Capture the cell that displays the provided text and extract its [X, Y] central coordinate. 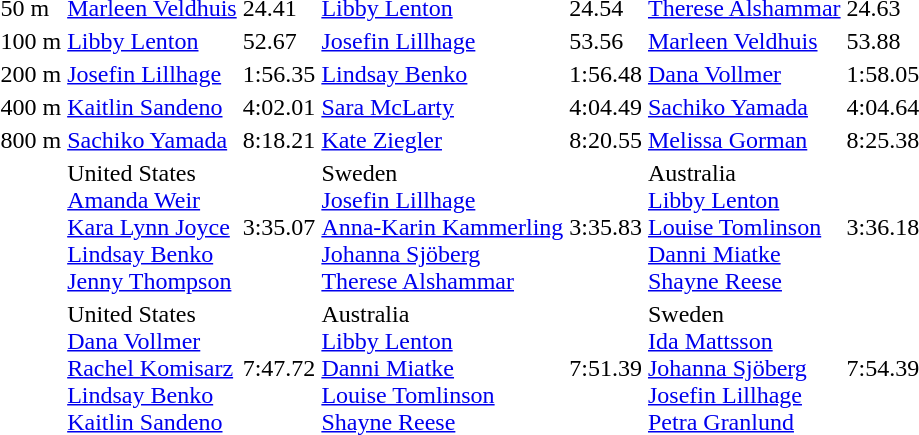
SwedenJosefin LillhageAnna-Karin KammerlingJohanna SjöbergTherese Alshammar [442, 227]
53.56 [606, 41]
Lindsay Benko [442, 74]
1:56.35 [279, 74]
8:18.21 [279, 140]
8:20.55 [606, 140]
Kaitlin Sandeno [152, 107]
AustraliaLibby LentonLouise TomlinsonDanni MiatkeShayne Reese [744, 227]
Sara McLarty [442, 107]
4:04.49 [606, 107]
Marleen Veldhuis [744, 41]
United StatesAmanda WeirKara Lynn JoyceLindsay BenkoJenny Thompson [152, 227]
1:56.48 [606, 74]
52.67 [279, 41]
3:35.83 [606, 227]
3:35.07 [279, 227]
4:02.01 [279, 107]
Melissa Gorman [744, 140]
Libby Lenton [152, 41]
Dana Vollmer [744, 74]
Kate Ziegler [442, 140]
